Detect which cell encompasses the target text, then output its (X, Y) center coordinate. 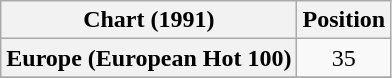
Chart (1991) (149, 20)
35 (344, 58)
Europe (European Hot 100) (149, 58)
Position (344, 20)
